Detect which cell encompasses the target text, then output its (X, Y) center coordinate. 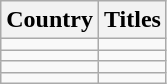
Country (50, 20)
Titles (132, 20)
